For the text-containing cell, return its midpoint in [X, Y] coordinate format. 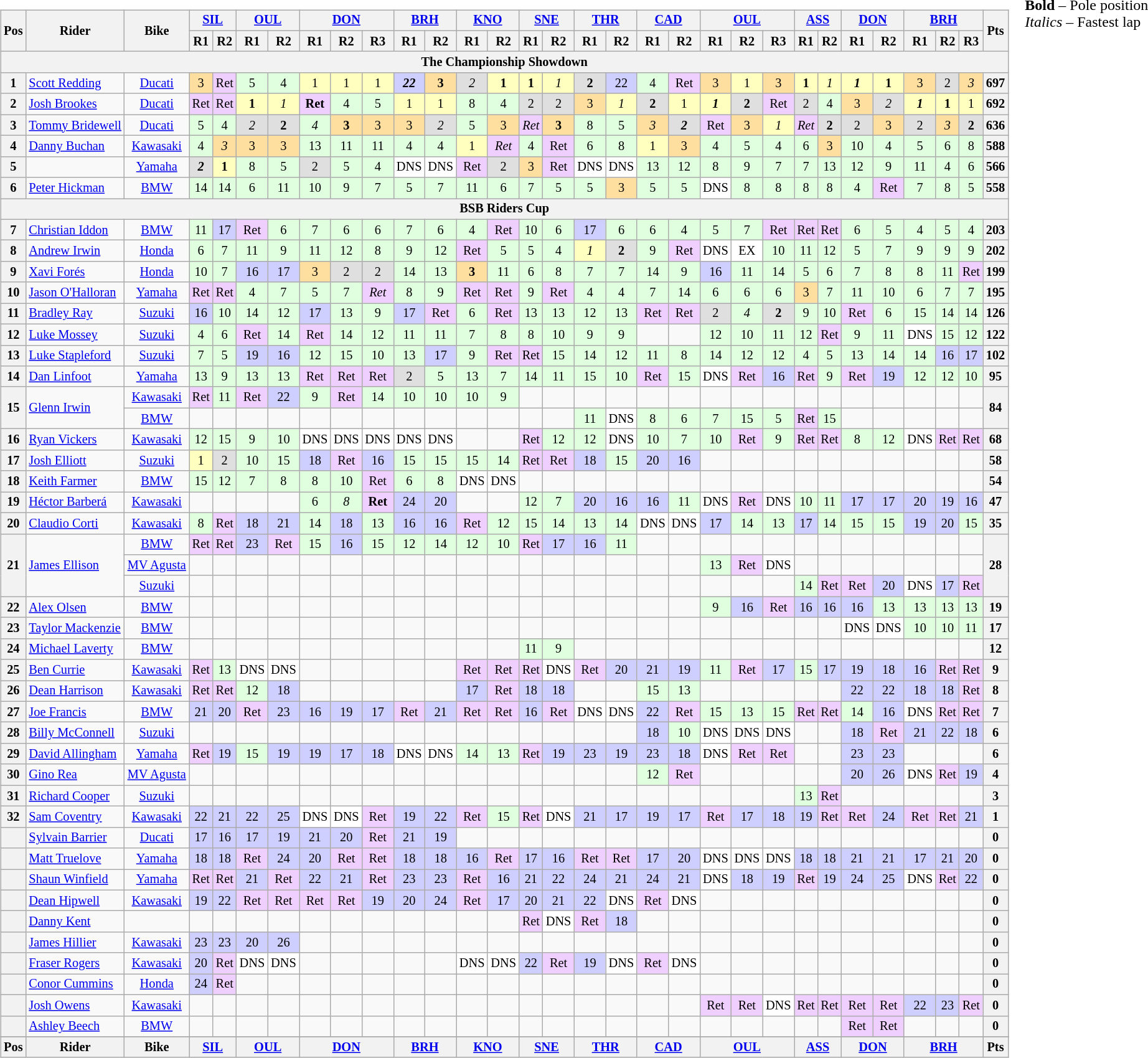
Christian Iddon [75, 230]
199 [995, 272]
31 [13, 796]
84 [995, 407]
Dan Linfoot [75, 377]
Billy McConnell [75, 733]
Jason O'Halloran [75, 293]
Ben Currie [75, 670]
Taylor Mackenzie [75, 628]
Luke Stapleford [75, 356]
Gino Rea [75, 775]
James Ellison [75, 565]
47 [995, 503]
Michael Laverty [75, 649]
Héctor Barberá [75, 503]
58 [995, 460]
Glenn Irwin [75, 407]
Keith Farmer [75, 481]
BSB Riders Cup [504, 209]
54 [995, 481]
29 [13, 754]
566 [995, 167]
Shaun Winfield [75, 880]
Danny Kent [75, 922]
Matt Truelove [75, 859]
Ryan Vickers [75, 440]
35 [995, 523]
Conor Cummins [75, 985]
Josh Brookes [75, 104]
Sylvain Barrier [75, 838]
Scott Redding [75, 83]
Peter Hickman [75, 188]
David Allingham [75, 754]
697 [995, 83]
203 [995, 230]
Claudio Corti [75, 523]
102 [995, 356]
Josh Elliott [75, 460]
Fraser Rogers [75, 963]
EX [747, 251]
Tommy Bridewell [75, 125]
27 [13, 712]
Andrew Irwin [75, 251]
636 [995, 125]
95 [995, 377]
558 [995, 188]
126 [995, 314]
Luke Mossey [75, 334]
Bradley Ray [75, 314]
32 [13, 817]
692 [995, 104]
202 [995, 251]
Alex Olsen [75, 607]
30 [13, 775]
122 [995, 334]
Xavi Forés [75, 272]
The Championship Showdown [504, 62]
Ashley Beech [75, 1026]
James Hillier [75, 943]
Dean Hipwell [75, 900]
68 [995, 440]
Joe Francis [75, 712]
195 [995, 293]
Danny Buchan [75, 146]
Sam Coventry [75, 817]
Josh Owens [75, 1005]
Richard Cooper [75, 796]
588 [995, 146]
Dean Harrison [75, 691]
